Output the (x, y) coordinate of the center of the cell containing the given text.  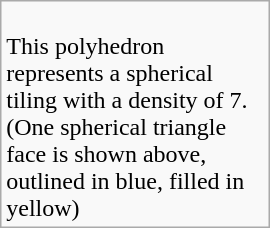
This polyhedron represents a spherical tiling with a density of 7. (One spherical triangle face is shown above, outlined in blue, filled in yellow) (135, 114)
